Provide the [X, Y] coordinate of the cell's center where the given text is located.  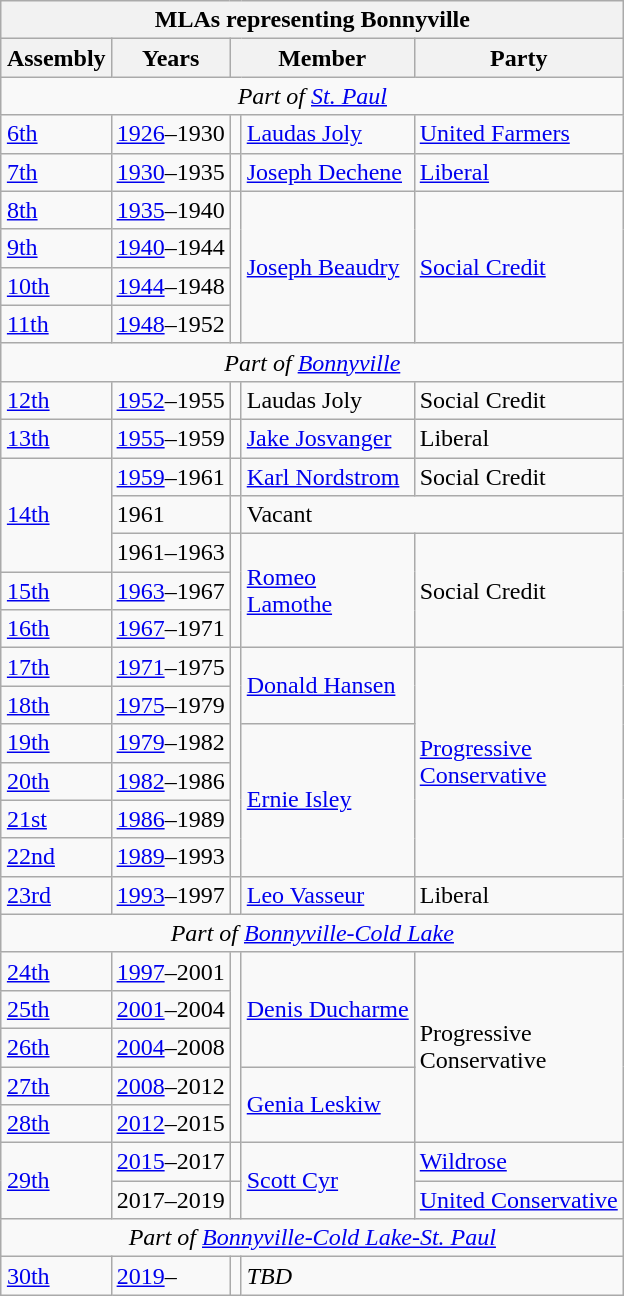
17th [56, 667]
Ernie Isley [328, 800]
Karl Nordstrom [328, 477]
20th [56, 781]
2019– [170, 1276]
United Farmers [518, 134]
1930–1935 [170, 172]
1979–1982 [170, 743]
Jake Josvanger [328, 438]
1961 [170, 515]
2004–2008 [170, 1047]
MLAs representing Bonnyville [312, 20]
1986–1989 [170, 819]
22nd [56, 857]
6th [56, 134]
1935–1940 [170, 210]
Joseph Dechene [328, 172]
Denis Ducharme [328, 1009]
1961–1963 [170, 553]
2015–2017 [170, 1162]
7th [56, 172]
1963–1967 [170, 591]
1940–1944 [170, 248]
1926–1930 [170, 134]
9th [56, 248]
19th [56, 743]
Scott Cyr [328, 1181]
Part of Bonnyville-Cold Lake [312, 933]
12th [56, 400]
Vacant [432, 515]
27th [56, 1085]
25th [56, 1009]
1993–1997 [170, 895]
Donald Hansen [328, 686]
Part of Bonnyville [312, 362]
United Conservative [518, 1200]
18th [56, 705]
Member [322, 58]
Party [518, 58]
1971–1975 [170, 667]
1944–1948 [170, 286]
1982–1986 [170, 781]
Part of Bonnyville-Cold Lake-St. Paul [312, 1238]
Wildrose [518, 1162]
Genia Leskiw [328, 1104]
28th [56, 1124]
24th [56, 971]
1955–1959 [170, 438]
1959–1961 [170, 477]
10th [56, 286]
1952–1955 [170, 400]
1997–2001 [170, 971]
29th [56, 1181]
Leo Vasseur [328, 895]
2008–2012 [170, 1085]
13th [56, 438]
16th [56, 629]
2017–2019 [170, 1200]
14th [56, 515]
2012–2015 [170, 1124]
30th [56, 1276]
Part of St. Paul [312, 96]
1967–1971 [170, 629]
Assembly [56, 58]
Years [170, 58]
RomeoLamothe [328, 591]
26th [56, 1047]
TBD [432, 1276]
1948–1952 [170, 324]
8th [56, 210]
21st [56, 819]
2001–2004 [170, 1009]
23rd [56, 895]
1989–1993 [170, 857]
1975–1979 [170, 705]
11th [56, 324]
15th [56, 591]
Joseph Beaudry [328, 267]
